From the cell containing the given text, extract its center point as [x, y] coordinate. 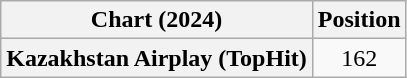
Kazakhstan Airplay (TopHit) [157, 58]
Position [359, 20]
Chart (2024) [157, 20]
162 [359, 58]
